For the text-containing cell, return its midpoint in [X, Y] coordinate format. 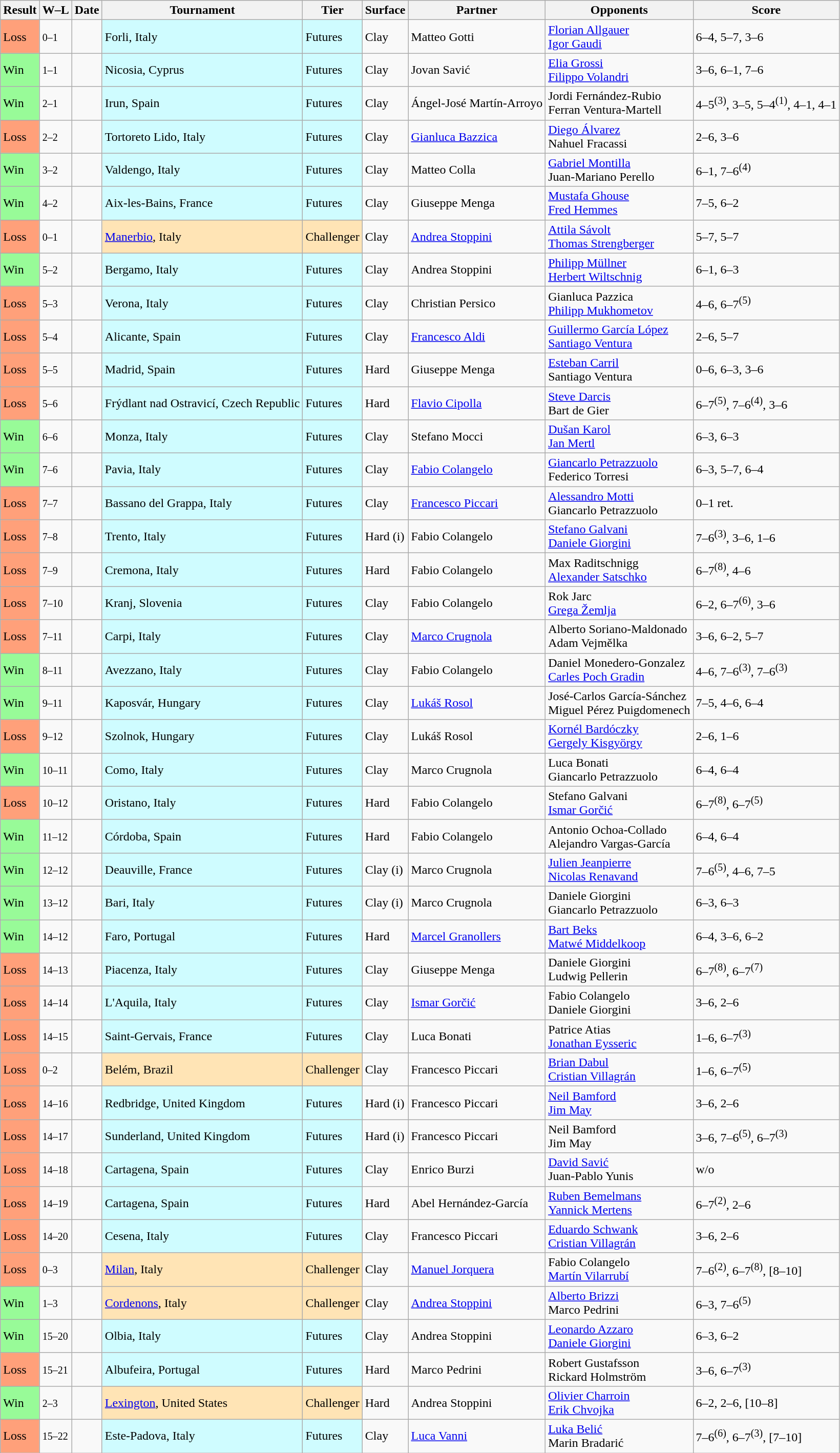
Matteo Colla [477, 170]
Madrid, Spain [202, 370]
Cesena, Italy [202, 1236]
4–2 [55, 203]
10–12 [55, 803]
w/o [766, 1170]
7–9 [55, 570]
13–12 [55, 902]
7–6(5), 4–6, 7–5 [766, 870]
Robert Gustafsson Rickard Holmström [619, 1370]
3–6, 6–1, 7–6 [766, 70]
Faro, Portugal [202, 936]
Bergamo, Italy [202, 269]
Christian Persico [477, 303]
14–13 [55, 970]
9–12 [55, 736]
5–4 [55, 336]
0–3 [55, 1269]
Redbridge, United Kingdom [202, 1103]
Tournament [202, 10]
Verona, Italy [202, 303]
Tortoreto Lido, Italy [202, 136]
Leonardo Azzaro Daniele Giorgini [619, 1336]
Cremona, Italy [202, 570]
1–3 [55, 1303]
Bassano del Grappa, Italy [202, 503]
Diego Álvarez Nahuel Fracassi [619, 136]
Jovan Savić [477, 70]
15–21 [55, 1370]
Brian Dabul Cristian Villagrán [619, 1069]
14–15 [55, 1037]
Gabriel Montilla Juan-Mariano Perello [619, 170]
6–3, 7–6(5) [766, 1303]
14–14 [55, 1003]
Lexington, United States [202, 1402]
Kranj, Slovenia [202, 603]
6–4, 3–6, 6–2 [766, 936]
L'Aquila, Italy [202, 1003]
3–6, 6–7(3) [766, 1370]
1–6, 6–7(3) [766, 1037]
3–6, 7–6(5), 6–7(3) [766, 1136]
Bari, Italy [202, 902]
0–1 ret. [766, 503]
Gianluca Bazzica [477, 136]
Luka Belić Marin Bradarić [619, 1436]
14–17 [55, 1136]
Frýdlant nad Ostravicí, Czech Republic [202, 403]
6–3, 5–7, 6–4 [766, 470]
Marco Pedrini [477, 1370]
2–6, 3–6 [766, 136]
15–22 [55, 1436]
0–6, 6–3, 3–6 [766, 370]
Alessandro Motti Giancarlo Petrazzuolo [619, 503]
Max Raditschnigg Alexander Satschko [619, 570]
Carpi, Italy [202, 636]
5–2 [55, 269]
7–6(3), 3–6, 1–6 [766, 537]
Partner [477, 10]
Antonio Ochoa-Collado Alejandro Vargas-García [619, 836]
Date [87, 10]
9–11 [55, 703]
Piacenza, Italy [202, 970]
5–3 [55, 303]
Pavia, Italy [202, 470]
6–3, 6–2 [766, 1336]
Belém, Brazil [202, 1069]
Enrico Burzi [477, 1170]
Result [20, 10]
Stefano Mocci [477, 436]
Manerbio, Italy [202, 237]
Ángel-José Martín-Arroyo [477, 103]
14–19 [55, 1203]
Irun, Spain [202, 103]
Luca Vanni [477, 1436]
2–2 [55, 136]
6–1, 6–3 [766, 269]
Steve Darcis Bart de Gier [619, 403]
7–6(6), 6–7(3), [7–10] [766, 1436]
Aix-les-Bains, France [202, 203]
Tier [332, 10]
Attila Sávolt Thomas Strengberger [619, 237]
5–5 [55, 370]
6–7(8), 6–7(5) [766, 803]
6–7(8), 4–6 [766, 570]
Saint-Gervais, France [202, 1037]
14–12 [55, 936]
6–7(8), 6–7(7) [766, 970]
Opponents [619, 10]
Dušan Karol Jan Mertl [619, 436]
2–1 [55, 103]
Philipp Müllner Herbert Wiltschnig [619, 269]
Nicosia, Cyprus [202, 70]
Gianluca Pazzica Philipp Mukhometov [619, 303]
Fabio Colangelo Daniele Giorgini [619, 1003]
Jordi Fernández-Rubio Ferran Ventura-Martell [619, 103]
7–7 [55, 503]
Stefano Galvani Daniele Giorgini [619, 537]
David Savić Juan-Pablo Yunis [619, 1170]
Daniele Giorgini Ludwig Pellerin [619, 970]
10–11 [55, 769]
Trento, Italy [202, 537]
14–20 [55, 1236]
Valdengo, Italy [202, 170]
Stefano Galvani Ismar Gorčić [619, 803]
7–8 [55, 537]
Esteban Carril Santiago Ventura [619, 370]
José-Carlos García-Sánchez Miguel Pérez Puigdomenech [619, 703]
7–6 [55, 470]
8–11 [55, 670]
Francesco Aldi [477, 336]
4–6, 7–6(3), 7–6(3) [766, 670]
Elia Grossi Filippo Volandri [619, 70]
6–2, 2–6, [10–8] [766, 1402]
Forli, Italy [202, 37]
7–5, 4–6, 6–4 [766, 703]
Alberto Soriano-Maldonado Adam Vejmělka [619, 636]
Ruben Bemelmans Yannick Mertens [619, 1203]
2–6, 5–7 [766, 336]
Abel Hernández-García [477, 1203]
5–7, 5–7 [766, 237]
Sunderland, United Kingdom [202, 1136]
Julien Jeanpierre Nicolas Renavand [619, 870]
6–7(5), 7–6(4), 3–6 [766, 403]
Daniel Monedero-Gonzalez Carles Poch Gradin [619, 670]
5–6 [55, 403]
3–2 [55, 170]
Alberto Brizzi Marco Pedrini [619, 1303]
6–1, 7–6(4) [766, 170]
Albufeira, Portugal [202, 1370]
Olivier Charroin Erik Chvojka [619, 1402]
Eduardo Schwank Cristian Villagrán [619, 1236]
Oristano, Italy [202, 803]
Rok Jarc Grega Žemlja [619, 603]
Fabio Colangelo Martín Vilarrubí [619, 1269]
Olbia, Italy [202, 1336]
2–6, 1–6 [766, 736]
Mustafa Ghouse Fred Hemmes [619, 203]
Patrice Atias Jonathan Eysseric [619, 1037]
Monza, Italy [202, 436]
7–6(2), 6–7(8), [8–10] [766, 1269]
1–6, 6–7(5) [766, 1069]
Guillermo García López Santiago Ventura [619, 336]
3–6, 6–2, 5–7 [766, 636]
2–3 [55, 1402]
7–10 [55, 603]
Avezzano, Italy [202, 670]
15–20 [55, 1336]
4–6, 6–7(5) [766, 303]
Manuel Jorquera [477, 1269]
Kaposvár, Hungary [202, 703]
6–6 [55, 436]
4–5(3), 3–5, 5–4(1), 4–1, 4–1 [766, 103]
Este-Padova, Italy [202, 1436]
Matteo Gotti [477, 37]
14–16 [55, 1103]
W–L [55, 10]
Score [766, 10]
Ismar Gorčić [477, 1003]
6–4, 5–7, 3–6 [766, 37]
14–18 [55, 1170]
Flavio Cipolla [477, 403]
Luca Bonati Giancarlo Petrazzuolo [619, 769]
7–11 [55, 636]
Cordenons, Italy [202, 1303]
Milan, Italy [202, 1269]
Luca Bonati [477, 1037]
Alicante, Spain [202, 336]
Córdoba, Spain [202, 836]
12–12 [55, 870]
0–2 [55, 1069]
Bart Beks Matwé Middelkoop [619, 936]
Marcel Granollers [477, 936]
Daniele Giorgini Giancarlo Petrazzuolo [619, 902]
6–7(2), 2–6 [766, 1203]
Surface [385, 10]
Florian Allgauer Igor Gaudi [619, 37]
Deauville, France [202, 870]
Giancarlo Petrazzuolo Federico Torresi [619, 470]
11–12 [55, 836]
1–1 [55, 70]
Szolnok, Hungary [202, 736]
Kornél Bardóczky Gergely Kisgyörgy [619, 736]
6–2, 6–7(6), 3–6 [766, 603]
7–5, 6–2 [766, 203]
Como, Italy [202, 769]
